Scan for the cell matching the given text and deliver its [x, y] coordinate at center. 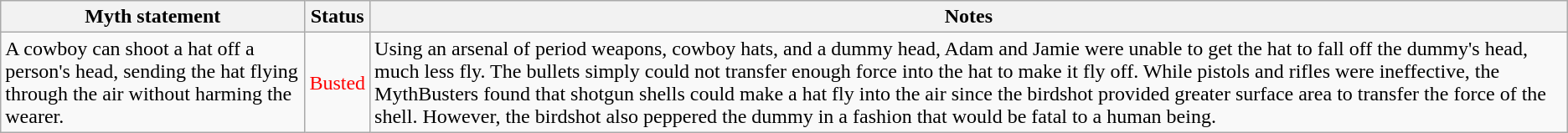
A cowboy can shoot a hat off a person's head, sending the hat flying through the air without harming the wearer. [152, 82]
Status [338, 17]
Notes [969, 17]
Myth statement [152, 17]
Busted [338, 82]
